From the cell containing the given text, extract its center point as [X, Y] coordinate. 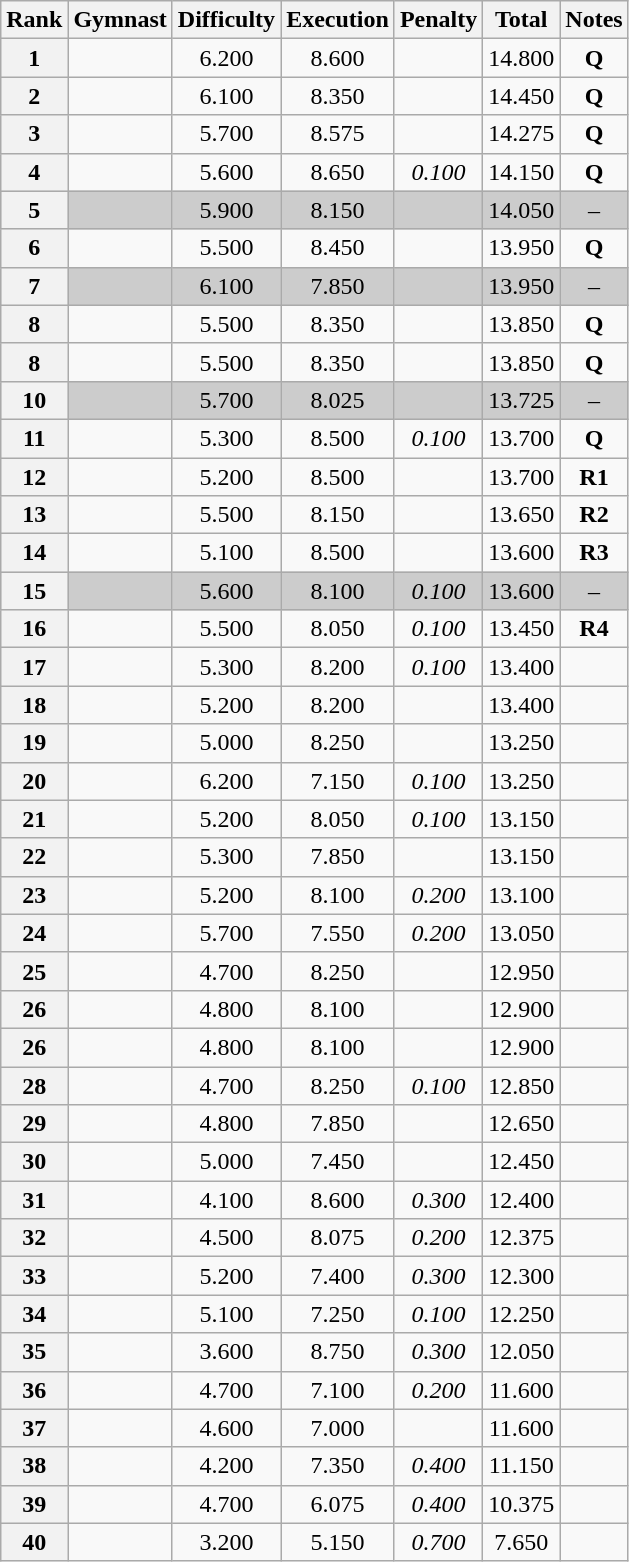
0.700 [438, 1542]
4.600 [226, 1428]
5.900 [226, 210]
Total [522, 20]
12.450 [522, 1162]
R1 [594, 477]
Difficulty [226, 20]
7.250 [338, 1314]
11.150 [522, 1466]
21 [34, 819]
33 [34, 1276]
13.050 [522, 933]
22 [34, 857]
5.150 [338, 1542]
13.100 [522, 895]
7.350 [338, 1466]
19 [34, 743]
13.725 [522, 400]
5 [34, 210]
12.850 [522, 1085]
14.800 [522, 58]
11 [34, 438]
4.500 [226, 1238]
13 [34, 515]
14.275 [522, 134]
Gymnast [120, 20]
28 [34, 1085]
38 [34, 1466]
7.000 [338, 1428]
8.075 [338, 1238]
25 [34, 971]
7.650 [522, 1542]
Penalty [438, 20]
40 [34, 1542]
24 [34, 933]
14.150 [522, 172]
8.450 [338, 248]
8.650 [338, 172]
12.950 [522, 971]
6.075 [338, 1504]
4.100 [226, 1200]
12.300 [522, 1276]
Rank [34, 20]
8.025 [338, 400]
3 [34, 134]
4 [34, 172]
14.450 [522, 96]
17 [34, 667]
12.250 [522, 1314]
8.575 [338, 134]
36 [34, 1390]
12.375 [522, 1238]
32 [34, 1238]
15 [34, 591]
R3 [594, 553]
R4 [594, 629]
2 [34, 96]
10.375 [522, 1504]
12 [34, 477]
30 [34, 1162]
23 [34, 895]
20 [34, 781]
6 [34, 248]
12.050 [522, 1352]
8.750 [338, 1352]
37 [34, 1428]
Notes [594, 20]
29 [34, 1124]
3.600 [226, 1352]
35 [34, 1352]
13.450 [522, 629]
16 [34, 629]
7.450 [338, 1162]
7.550 [338, 933]
14 [34, 553]
10 [34, 400]
7.150 [338, 781]
34 [34, 1314]
18 [34, 705]
1 [34, 58]
12.400 [522, 1200]
7.400 [338, 1276]
7 [34, 286]
39 [34, 1504]
Execution [338, 20]
R2 [594, 515]
3.200 [226, 1542]
31 [34, 1200]
14.050 [522, 210]
7.100 [338, 1390]
13.650 [522, 515]
12.650 [522, 1124]
4.200 [226, 1466]
